Identify which cell holds the provided text, then report its (x, y) central coordinate. 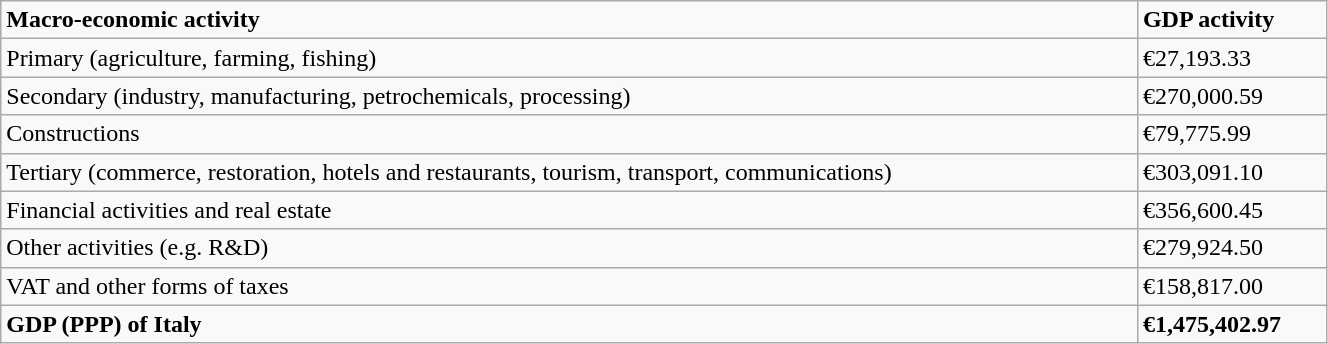
€303,091.10 (1232, 172)
Financial activities and real estate (570, 210)
GDP activity (1232, 20)
€158,817.00 (1232, 286)
Macro-economic activity (570, 20)
€1,475,402.97 (1232, 324)
€27,193.33 (1232, 58)
Tertiary (commerce, restoration, hotels and restaurants, tourism, transport, communications) (570, 172)
Primary (agriculture, farming, fishing) (570, 58)
GDP (PPP) of Italy (570, 324)
Other activities (e.g. R&D) (570, 248)
€356,600.45 (1232, 210)
VAT and other forms of taxes (570, 286)
€279,924.50 (1232, 248)
€79,775.99 (1232, 134)
€270,000.59 (1232, 96)
Constructions (570, 134)
Secondary (industry, manufacturing, petrochemicals, processing) (570, 96)
